Locate the cell with the specified text and output its (X, Y) center coordinate. 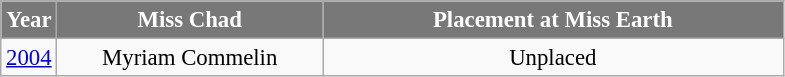
Myriam Commelin (190, 58)
Unplaced (552, 58)
Placement at Miss Earth (552, 20)
2004 (29, 58)
Miss Chad (190, 20)
Year (29, 20)
